Provide the (x, y) coordinate of the cell's center where the given text is located.  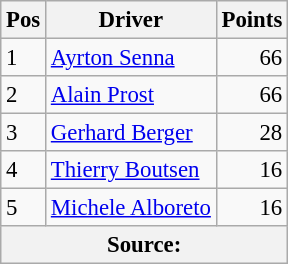
3 (24, 133)
Source: (144, 245)
4 (24, 170)
Michele Alboreto (132, 208)
Gerhard Berger (132, 133)
Thierry Boutsen (132, 170)
Ayrton Senna (132, 58)
5 (24, 208)
Driver (132, 20)
Alain Prost (132, 95)
1 (24, 58)
28 (252, 133)
Points (252, 20)
Pos (24, 20)
2 (24, 95)
